Scan for the cell matching the given text and deliver its (X, Y) coordinate at center. 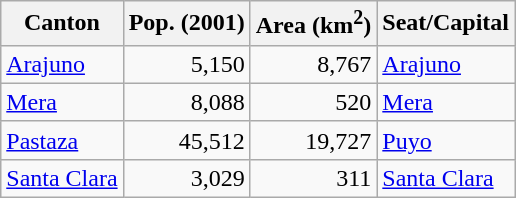
520 (314, 102)
5,150 (186, 64)
Area (km2) (314, 24)
45,512 (186, 140)
Seat/Capital (446, 24)
8,767 (314, 64)
8,088 (186, 102)
Puyo (446, 140)
Canton (62, 24)
3,029 (186, 178)
19,727 (314, 140)
311 (314, 178)
Pastaza (62, 140)
Pop. (2001) (186, 24)
